Determine the [x, y] coordinate at the center of the cell enclosing the given text.  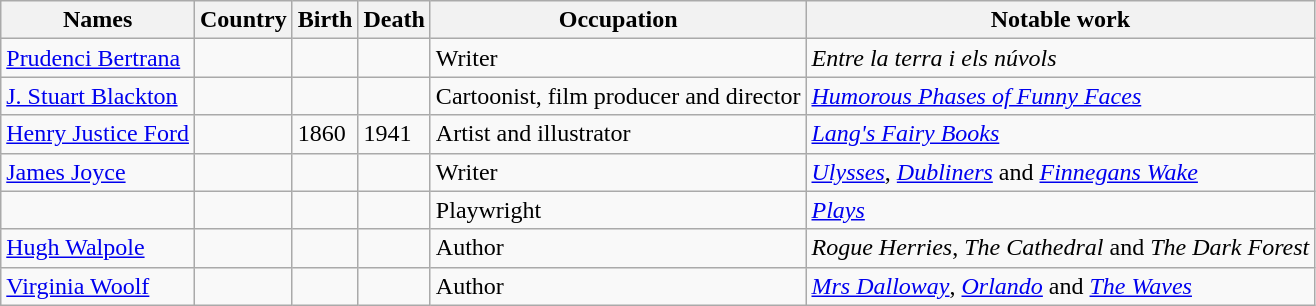
Entre la terra i els núvols [1060, 58]
James Joyce [98, 172]
J. Stuart Blackton [98, 96]
Rogue Herries, The Cathedral and The Dark Forest [1060, 248]
Hugh Walpole [98, 248]
Occupation [618, 20]
Artist and illustrator [618, 134]
Playwright [618, 210]
Death [394, 20]
Ulysses, Dubliners and Finnegans Wake [1060, 172]
Lang's Fairy Books [1060, 134]
Plays [1060, 210]
Virginia Woolf [98, 286]
Prudenci Bertrana [98, 58]
Notable work [1060, 20]
Country [243, 20]
Names [98, 20]
Humorous Phases of Funny Faces [1060, 96]
1860 [325, 134]
Henry Justice Ford [98, 134]
Cartoonist, film producer and director [618, 96]
1941 [394, 134]
Mrs Dalloway, Orlando and The Waves [1060, 286]
Birth [325, 20]
